Determine the [X, Y] coordinate at the center of the cell enclosing the given text.  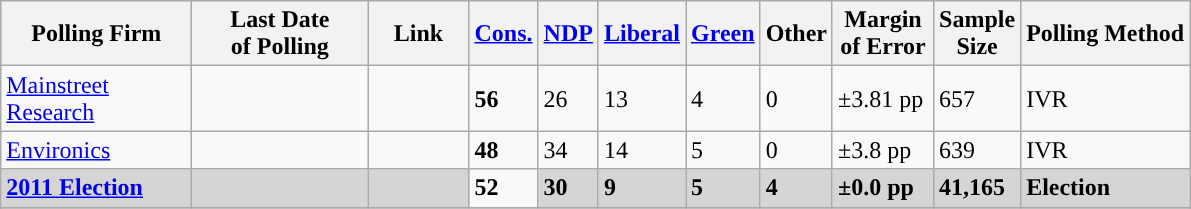
26 [568, 98]
639 [978, 150]
Environics [96, 150]
±3.8 pp [882, 150]
52 [504, 188]
Other [796, 34]
NDP [568, 34]
Marginof Error [882, 34]
14 [642, 150]
56 [504, 98]
Cons. [504, 34]
9 [642, 188]
Mainstreet Research [96, 98]
2011 Election [96, 188]
Liberal [642, 34]
Link [418, 34]
34 [568, 150]
30 [568, 188]
Election [1106, 188]
Polling Method [1106, 34]
13 [642, 98]
Last Dateof Polling [280, 34]
±0.0 pp [882, 188]
Green [724, 34]
41,165 [978, 188]
657 [978, 98]
48 [504, 150]
±3.81 pp [882, 98]
SampleSize [978, 34]
Polling Firm [96, 34]
